Pinpoint the cell where the given text exists, returning its (x, y) midpoint coordinate. 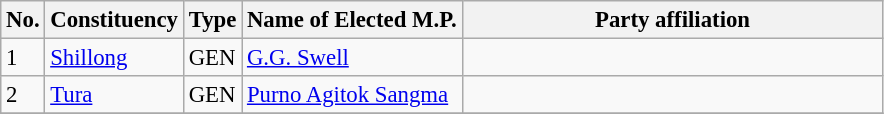
No. (23, 20)
Tura (114, 95)
1 (23, 58)
Party affiliation (672, 20)
G.G. Swell (352, 58)
Constituency (114, 20)
Type (212, 20)
Purno Agitok Sangma (352, 95)
Name of Elected M.P. (352, 20)
Shillong (114, 58)
2 (23, 95)
